Identify which cell holds the provided text, then report its (X, Y) central coordinate. 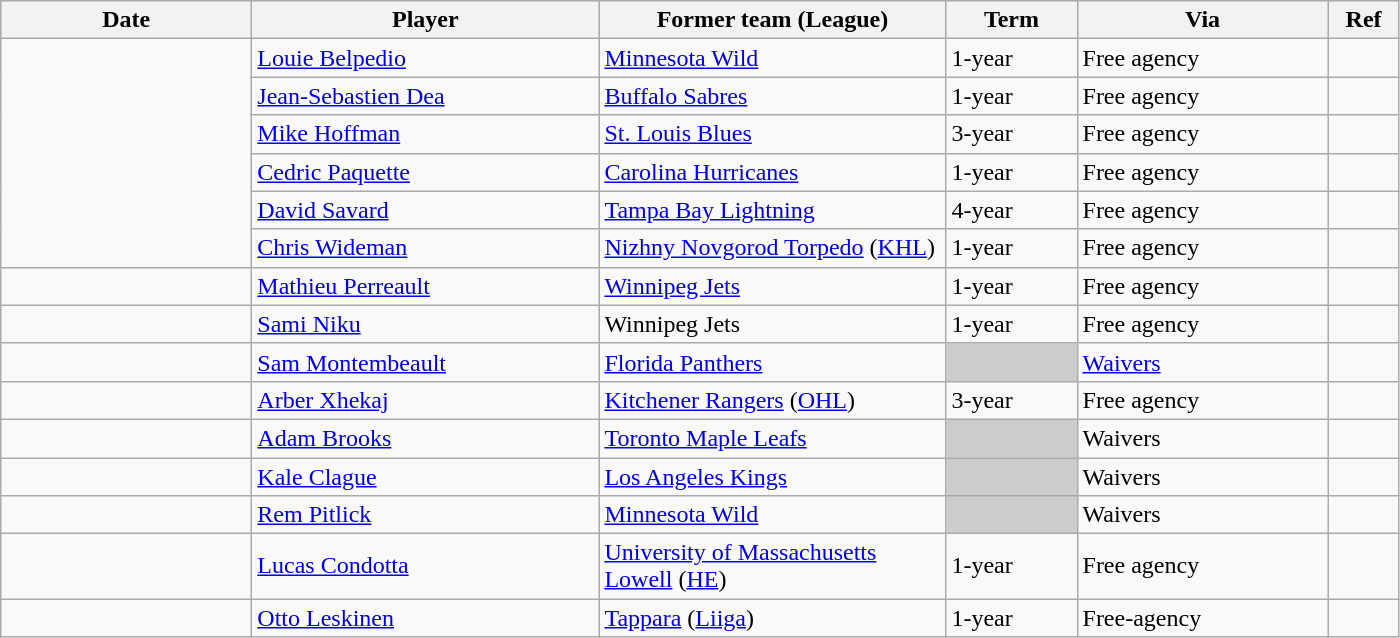
Tappara (Liiga) (772, 618)
Jean-Sebastien Dea (426, 96)
Player (426, 20)
Louie Belpedio (426, 58)
Term (1012, 20)
Via (1202, 20)
David Savard (426, 210)
Lucas Condotta (426, 566)
Buffalo Sabres (772, 96)
4-year (1012, 210)
Former team (League) (772, 20)
University of Massachusetts Lowell (HE) (772, 566)
Kitchener Rangers (OHL) (772, 400)
Nizhny Novgorod Torpedo (KHL) (772, 248)
Sam Montembeault (426, 362)
Free-agency (1202, 618)
Mike Hoffman (426, 134)
St. Louis Blues (772, 134)
Carolina Hurricanes (772, 172)
Cedric Paquette (426, 172)
Kale Clague (426, 477)
Otto Leskinen (426, 618)
Los Angeles Kings (772, 477)
Florida Panthers (772, 362)
Ref (1364, 20)
Date (126, 20)
Chris Wideman (426, 248)
Adam Brooks (426, 438)
Tampa Bay Lightning (772, 210)
Arber Xhekaj (426, 400)
Rem Pitlick (426, 515)
Sami Niku (426, 324)
Mathieu Perreault (426, 286)
Toronto Maple Leafs (772, 438)
